Capture the cell that displays the provided text and extract its (x, y) central coordinate. 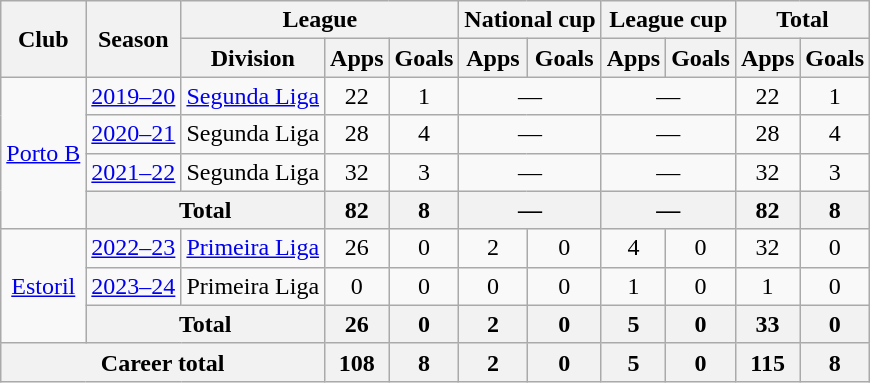
2020–21 (134, 134)
2019–20 (134, 96)
Career total (163, 362)
National cup (530, 20)
33 (767, 324)
Porto B (44, 153)
League (320, 20)
108 (357, 362)
2023–24 (134, 286)
115 (767, 362)
Club (44, 39)
2022–23 (134, 248)
League cup (668, 20)
Estoril (44, 286)
Season (134, 39)
2021–22 (134, 172)
Division (253, 58)
